Identify which cell holds the provided text, then report its [x, y] central coordinate. 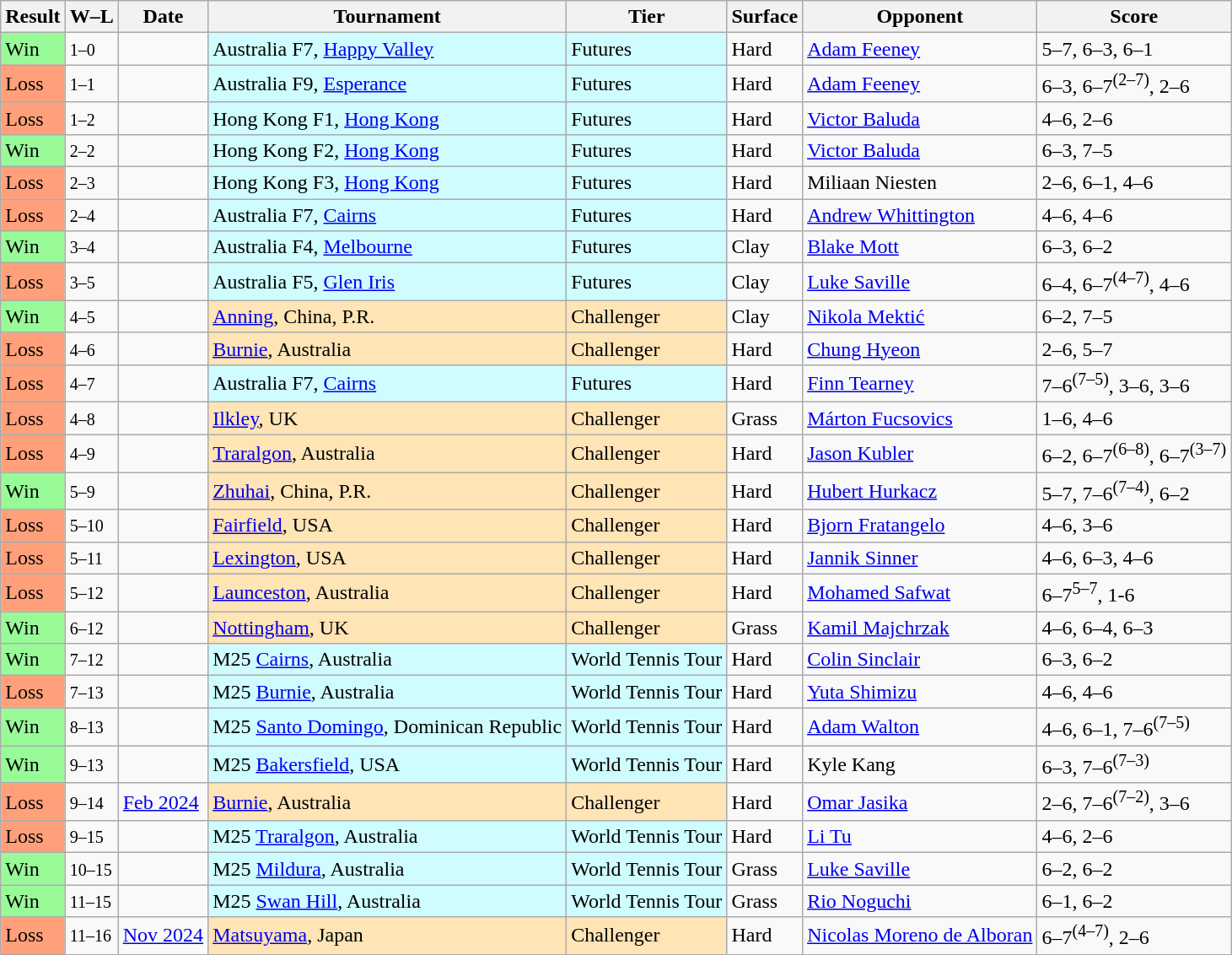
11–15 [91, 901]
M25 Swan Hill, Australia [388, 901]
11–16 [91, 936]
Hubert Hurkacz [920, 491]
7–12 [91, 660]
4–8 [91, 418]
Jason Kubler [920, 454]
Zhuhai, China, P.R. [388, 491]
Blake Mott [920, 247]
6–3, 7–5 [1134, 150]
1–1 [91, 84]
Li Tu [920, 837]
2–3 [91, 183]
2–6, 5–7 [1134, 348]
Opponent [920, 17]
Kamil Majchrzak [920, 628]
Finn Tearney [920, 383]
6–2, 7–5 [1134, 316]
Miliaan Niesten [920, 183]
5–10 [91, 526]
1–2 [91, 118]
Hong Kong F3, Hong Kong [388, 183]
2–4 [91, 215]
Tournament [388, 17]
Yuta Shimizu [920, 692]
Nottingham, UK [388, 628]
9–13 [91, 764]
4–7 [91, 383]
7–6(7–5), 3–6, 3–6 [1134, 383]
M25 Cairns, Australia [388, 660]
9–14 [91, 801]
2–6, 7–6(7–2), 3–6 [1134, 801]
M25 Mildura, Australia [388, 869]
3–5 [91, 282]
Andrew Whittington [920, 215]
Adam Walton [920, 727]
6–4, 6–7(4–7), 4–6 [1134, 282]
Chung Hyeon [920, 348]
9–15 [91, 837]
6–1, 6–2 [1134, 901]
Jannik Sinner [920, 558]
Hong Kong F2, Hong Kong [388, 150]
Ilkley, UK [388, 418]
Nikola Mektić [920, 316]
Date [163, 17]
Kyle Kang [920, 764]
Feb 2024 [163, 801]
Australia F4, Melbourne [388, 247]
Result [33, 17]
M25 Traralgon, Australia [388, 837]
W–L [91, 17]
Rio Noguchi [920, 901]
Fairfield, USA [388, 526]
1–6, 4–6 [1134, 418]
6–2, 6–2 [1134, 869]
4–6, 6–3, 4–6 [1134, 558]
5–12 [91, 592]
Score [1134, 17]
Nicolas Moreno de Alboran [920, 936]
Launceston, Australia [388, 592]
4–6, 6–4, 6–3 [1134, 628]
Surface [765, 17]
6–2, 6–7(6–8), 6–7(3–7) [1134, 454]
Traralgon, Australia [388, 454]
7–13 [91, 692]
4–5 [91, 316]
Márton Fucsovics [920, 418]
4–9 [91, 454]
Tier [647, 17]
5–7, 6–3, 6–1 [1134, 49]
Australia F5, Glen Iris [388, 282]
6–3, 6–7(2–7), 2–6 [1134, 84]
Anning, China, P.R. [388, 316]
Nov 2024 [163, 936]
M25 Bakersfield, USA [388, 764]
Mohamed Safwat [920, 592]
5–7, 7–6(7–4), 6–2 [1134, 491]
5–11 [91, 558]
6–3, 7–6(7–3) [1134, 764]
1–0 [91, 49]
6–7(4–7), 2–6 [1134, 936]
5–9 [91, 491]
4–6 [91, 348]
Australia F9, Esperance [388, 84]
2–2 [91, 150]
Omar Jasika [920, 801]
M25 Burnie, Australia [388, 692]
6–12 [91, 628]
Bjorn Fratangelo [920, 526]
Australia F7, Happy Valley [388, 49]
Hong Kong F1, Hong Kong [388, 118]
2–6, 6–1, 4–6 [1134, 183]
Matsuyama, Japan [388, 936]
Lexington, USA [388, 558]
6–75–7, 1-6 [1134, 592]
3–4 [91, 247]
Colin Sinclair [920, 660]
M25 Santo Domingo, Dominican Republic [388, 727]
4–6, 3–6 [1134, 526]
8–13 [91, 727]
4–6, 6–1, 7–6(7–5) [1134, 727]
10–15 [91, 869]
